Locate the cell with the specified text and output its (x, y) center coordinate. 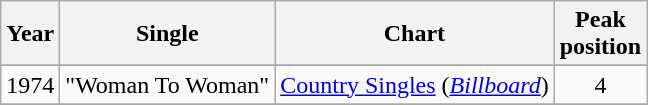
Chart (415, 34)
Year (30, 34)
Single (168, 34)
Country Singles (Billboard) (415, 85)
Peakposition (600, 34)
4 (600, 85)
"Woman To Woman" (168, 85)
1974 (30, 85)
